Detect which cell encompasses the target text, then output its (x, y) center coordinate. 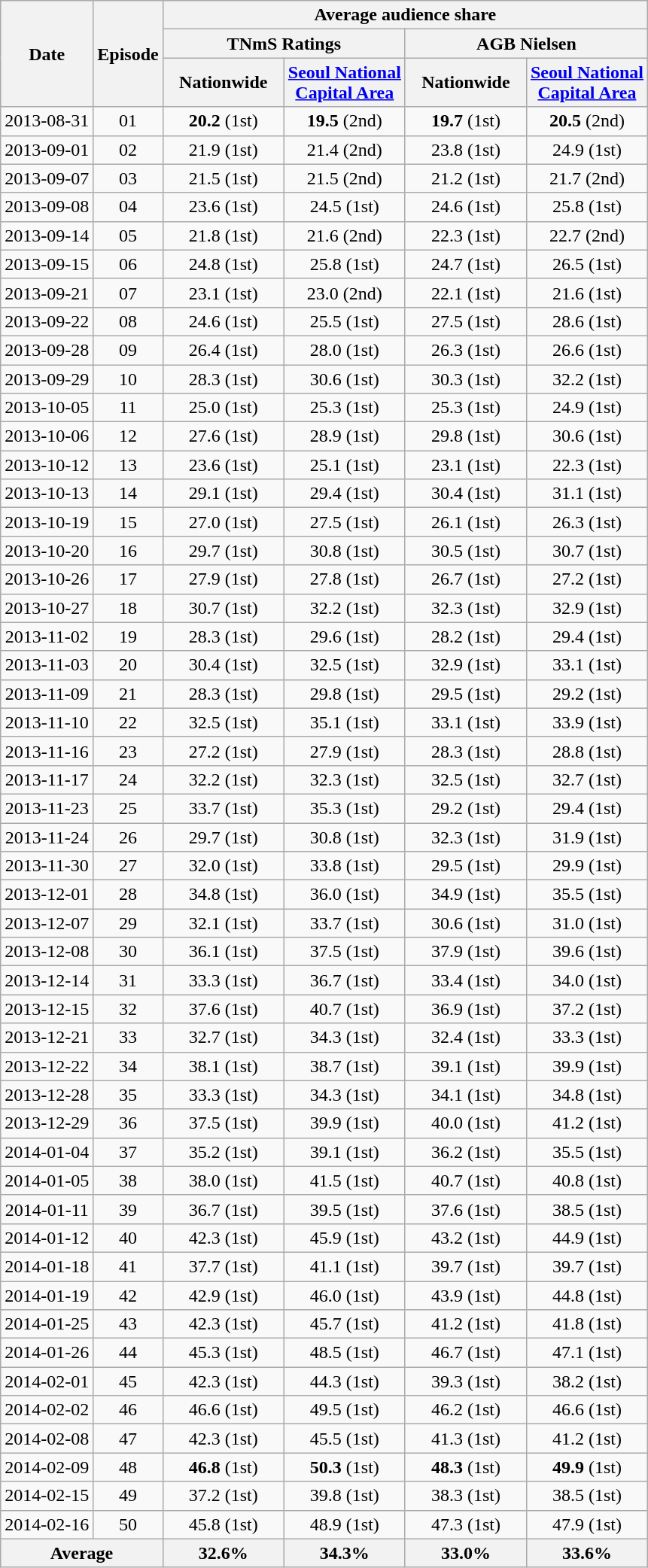
46.8 (1st) (223, 1467)
32 (128, 1009)
01 (128, 121)
2014-02-02 (47, 1410)
21.4 (2nd) (345, 150)
2013-12-21 (47, 1038)
45.3 (1st) (223, 1353)
46.7 (1st) (465, 1353)
2013-09-29 (47, 378)
37.9 (1st) (465, 952)
25 (128, 808)
30.5 (1st) (465, 551)
2013-10-19 (47, 522)
21.8 (1st) (223, 236)
AGB Nielsen (526, 44)
36.2 (1st) (465, 1152)
26 (128, 837)
34.0 (1st) (587, 980)
21.2 (1st) (465, 178)
04 (128, 207)
44.9 (1st) (587, 1238)
44 (128, 1353)
41.1 (1st) (345, 1266)
2013-12-15 (47, 1009)
2013-10-20 (47, 551)
2014-02-01 (47, 1381)
26.7 (1st) (465, 579)
34.9 (1st) (465, 895)
2013-11-16 (47, 751)
28.0 (1st) (345, 350)
22 (128, 722)
09 (128, 350)
30.3 (1st) (465, 378)
03 (128, 178)
2013-12-28 (47, 1095)
45.5 (1st) (345, 1439)
2013-11-23 (47, 808)
12 (128, 436)
41.3 (1st) (465, 1439)
35.1 (1st) (345, 722)
2013-09-01 (47, 150)
31 (128, 980)
41.5 (1st) (345, 1181)
50.3 (1st) (345, 1467)
29.6 (1st) (345, 637)
2013-11-24 (47, 837)
45.9 (1st) (345, 1238)
25.1 (1st) (345, 465)
49.5 (1st) (345, 1410)
38.0 (1st) (223, 1181)
33.4 (1st) (465, 980)
27.6 (1st) (223, 436)
2014-01-26 (47, 1353)
25.5 (1st) (345, 321)
29 (128, 923)
38.2 (1st) (587, 1381)
36.1 (1st) (223, 952)
2014-01-04 (47, 1152)
27.8 (1st) (345, 579)
38.1 (1st) (223, 1066)
32.0 (1st) (223, 866)
26.4 (1st) (223, 350)
39.6 (1st) (587, 952)
2013-12-14 (47, 980)
28.2 (1st) (465, 637)
21.5 (2nd) (345, 178)
2013-12-22 (47, 1066)
48.3 (1st) (465, 1467)
50 (128, 1524)
2013-09-28 (47, 350)
20.2 (1st) (223, 121)
48.5 (1st) (345, 1353)
45.8 (1st) (223, 1524)
2013-09-08 (47, 207)
31.1 (1st) (587, 494)
21.6 (2nd) (345, 236)
46.0 (1st) (345, 1295)
39.3 (1st) (465, 1381)
33.6% (587, 1553)
2014-02-08 (47, 1439)
30 (128, 952)
11 (128, 408)
42.9 (1st) (223, 1295)
2014-01-18 (47, 1266)
27 (128, 866)
2014-01-05 (47, 1181)
2013-10-27 (47, 608)
37.7 (1st) (223, 1266)
35 (128, 1095)
14 (128, 494)
18 (128, 608)
10 (128, 378)
08 (128, 321)
19.7 (1st) (465, 121)
48.9 (1st) (345, 1524)
36 (128, 1123)
32.1 (1st) (223, 923)
27.0 (1st) (223, 522)
21.6 (1st) (587, 293)
19.5 (2nd) (345, 121)
38.7 (1st) (345, 1066)
41 (128, 1266)
33.8 (1st) (345, 866)
34.3% (345, 1553)
43 (128, 1324)
2013-12-07 (47, 923)
39.5 (1st) (345, 1209)
2014-01-12 (47, 1238)
24.5 (1st) (345, 207)
2013-11-17 (47, 779)
47.1 (1st) (587, 1353)
43.9 (1st) (465, 1295)
Episode (128, 54)
44.8 (1st) (587, 1295)
2013-11-09 (47, 694)
TNmS Ratings (284, 44)
16 (128, 551)
Date (47, 54)
2013-12-01 (47, 895)
2013-12-08 (47, 952)
22.7 (2nd) (587, 236)
38 (128, 1181)
20.5 (2nd) (587, 121)
19 (128, 637)
05 (128, 236)
35.2 (1st) (223, 1152)
2014-01-19 (47, 1295)
21.9 (1st) (223, 150)
47 (128, 1439)
2013-09-07 (47, 178)
2014-01-25 (47, 1324)
23.0 (2nd) (345, 293)
2014-02-16 (47, 1524)
2013-10-13 (47, 494)
29.9 (1st) (587, 866)
23 (128, 751)
45 (128, 1381)
28.9 (1st) (345, 436)
20 (128, 665)
24.7 (1st) (465, 264)
42 (128, 1295)
15 (128, 522)
26.6 (1st) (587, 350)
2014-02-15 (47, 1496)
28.8 (1st) (587, 751)
07 (128, 293)
29.1 (1st) (223, 494)
2013-12-29 (47, 1123)
2013-09-15 (47, 264)
02 (128, 150)
2013-10-06 (47, 436)
46 (128, 1410)
39 (128, 1209)
40 (128, 1238)
46.2 (1st) (465, 1410)
47.3 (1st) (465, 1524)
26.5 (1st) (587, 264)
49.9 (1st) (587, 1467)
23.8 (1st) (465, 150)
06 (128, 264)
2013-09-21 (47, 293)
37 (128, 1152)
2013-10-26 (47, 579)
33.0% (465, 1553)
33.9 (1st) (587, 722)
38.3 (1st) (465, 1496)
2013-11-03 (47, 665)
25.0 (1st) (223, 408)
22.1 (1st) (465, 293)
21.7 (2nd) (587, 178)
28.6 (1st) (587, 321)
39.8 (1st) (345, 1496)
33 (128, 1038)
2014-02-09 (47, 1467)
24.8 (1st) (223, 264)
32.6% (223, 1553)
43.2 (1st) (465, 1238)
Average (81, 1553)
31.0 (1st) (587, 923)
34.1 (1st) (465, 1095)
2013-11-30 (47, 866)
2013-09-14 (47, 236)
17 (128, 579)
13 (128, 465)
41.8 (1st) (587, 1324)
49 (128, 1496)
36.9 (1st) (465, 1009)
21.5 (1st) (223, 178)
2013-10-12 (47, 465)
44.3 (1st) (345, 1381)
32.4 (1st) (465, 1038)
2013-08-31 (47, 121)
2014-01-11 (47, 1209)
45.7 (1st) (345, 1324)
2013-09-22 (47, 321)
40.0 (1st) (465, 1123)
47.9 (1st) (587, 1524)
26.1 (1st) (465, 522)
40.8 (1st) (587, 1181)
31.9 (1st) (587, 837)
34 (128, 1066)
21 (128, 694)
24 (128, 779)
2013-11-02 (47, 637)
48 (128, 1467)
2013-10-05 (47, 408)
Average audience share (405, 15)
2013-11-10 (47, 722)
36.0 (1st) (345, 895)
35.3 (1st) (345, 808)
28 (128, 895)
